Locate the cell with the specified text and output its [x, y] center coordinate. 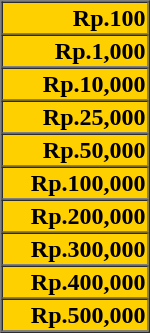
Rp.10,000 [76, 84]
Rp.50,000 [76, 150]
Rp.300,000 [76, 248]
Rp.1,000 [76, 50]
Rp.500,000 [76, 314]
Rp.400,000 [76, 282]
Rp.100,000 [76, 182]
Rp.100 [76, 18]
Rp.25,000 [76, 116]
Rp.200,000 [76, 216]
